Extract the [X, Y] coordinate from the center of the cell holding the provided text.  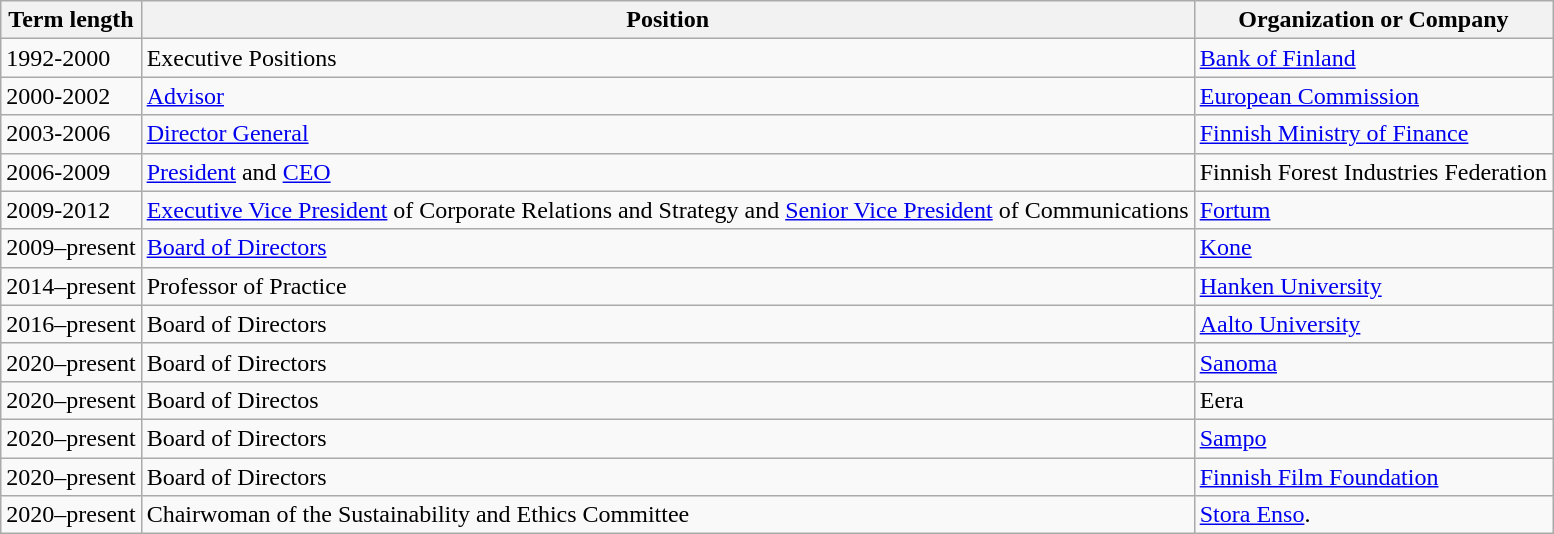
Bank of Finland [1373, 58]
Chairwoman of the Sustainability and Ethics Committee [668, 515]
1992-2000 [71, 58]
Fortum [1373, 210]
President and CEO [668, 172]
Professor of Practice [668, 286]
Sampo [1373, 438]
Sanoma [1373, 362]
Board of Directos [668, 400]
Finnish Film Foundation [1373, 477]
2000-2002 [71, 96]
2014–present [71, 286]
European Commission [1373, 96]
Eera [1373, 400]
2009-2012 [71, 210]
2006-2009 [71, 172]
Executive Vice President of Corporate Relations and Strategy and Senior Vice President of Communications [668, 210]
2009–present [71, 248]
Advisor [668, 96]
Kone [1373, 248]
Term length [71, 20]
Director General [668, 134]
Aalto University [1373, 324]
Finnish Ministry of Finance [1373, 134]
Organization or Company [1373, 20]
Position [668, 20]
Hanken University [1373, 286]
2003-2006 [71, 134]
Executive Positions [668, 58]
2016–present [71, 324]
Finnish Forest Industries Federation [1373, 172]
Stora Enso. [1373, 515]
